Capture the cell that displays the provided text and extract its (x, y) central coordinate. 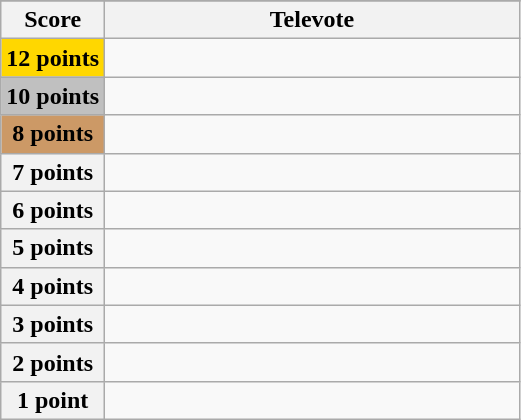
3 points (53, 324)
12 points (53, 58)
10 points (53, 96)
5 points (53, 248)
6 points (53, 210)
7 points (53, 172)
4 points (53, 286)
Televote (312, 20)
2 points (53, 362)
1 point (53, 400)
Score (53, 20)
8 points (53, 134)
